Return (x, y) of the center of cell containing provided text 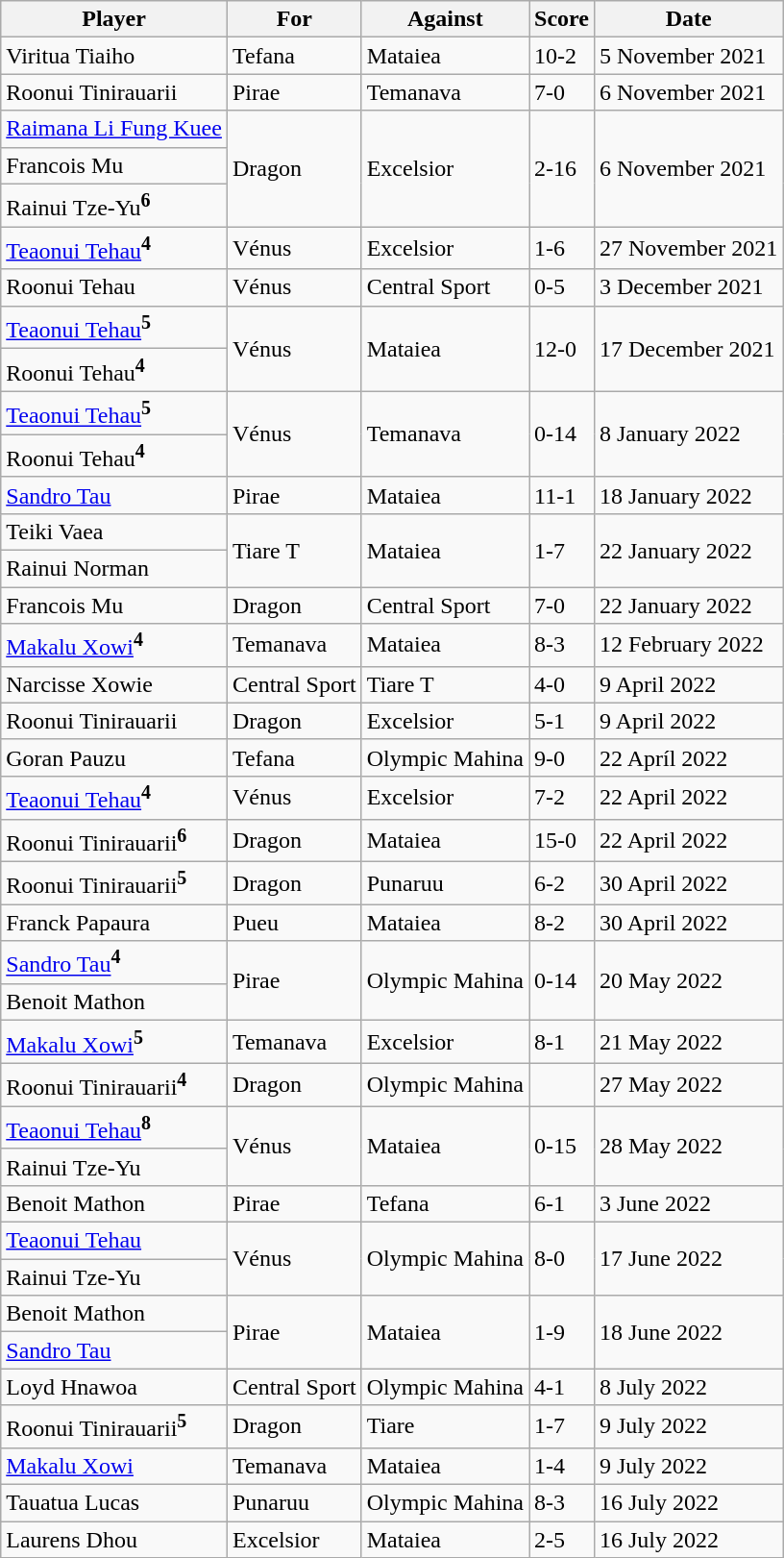
Makalu Xowi (114, 1466)
5-1 (562, 721)
15-0 (562, 840)
1-4 (562, 1466)
8-1 (562, 1042)
1-9 (562, 1332)
17 June 2022 (688, 1259)
0-15 (562, 1146)
8-2 (562, 923)
11-1 (562, 495)
3 June 2022 (688, 1204)
17 December 2021 (688, 348)
7-2 (562, 798)
22 Apríl 2022 (688, 757)
Tiare (445, 1426)
Laurens Dhou (114, 1540)
2-5 (562, 1540)
27 November 2021 (688, 248)
6-2 (562, 884)
5 November 2021 (688, 56)
Raimana Li Fung Kuee (114, 129)
20 May 2022 (688, 980)
4-0 (562, 684)
Roonui Tinirauarii4 (114, 1084)
8 July 2022 (688, 1387)
Loyd Hnawoa (114, 1387)
Tauatua Lucas (114, 1503)
For (294, 19)
1-6 (562, 248)
28 May 2022 (688, 1146)
Makalu Xowi5 (114, 1042)
Viritua Tiaiho (114, 56)
4-1 (562, 1387)
Sandro Tau4 (114, 963)
Date (688, 19)
Pueu (294, 923)
Teiki Vaea (114, 532)
27 May 2022 (688, 1084)
18 June 2022 (688, 1332)
Score (562, 19)
Roonui Tehau (114, 287)
21 May 2022 (688, 1042)
Narcisse Xowie (114, 684)
3 December 2021 (688, 287)
18 January 2022 (688, 495)
Against (445, 19)
Player (114, 19)
0-5 (562, 287)
Roonui Tinirauarii6 (114, 840)
Franck Papaura (114, 923)
8-0 (562, 1259)
Teaonui Tehau8 (114, 1128)
Goran Pauzu (114, 757)
8 January 2022 (688, 434)
Rainui Norman (114, 569)
12 February 2022 (688, 646)
2-16 (562, 169)
12-0 (562, 348)
Rainui Tze-Yu6 (114, 206)
Teaonui Tehau (114, 1241)
10-2 (562, 56)
9-0 (562, 757)
6-1 (562, 1204)
Makalu Xowi4 (114, 646)
